Scan for the cell matching the given text and deliver its [X, Y] coordinate at center. 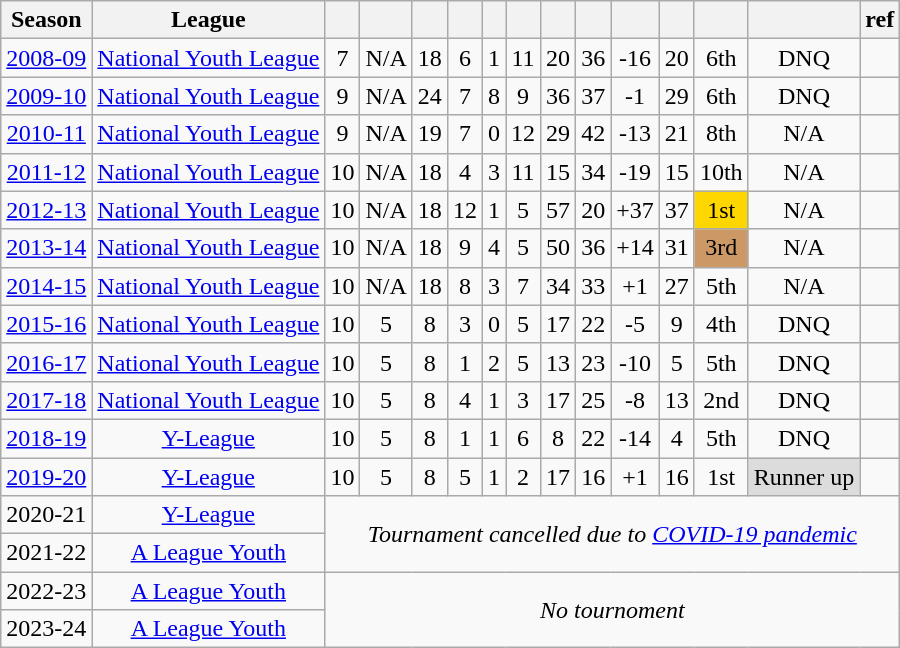
21 [676, 134]
-10 [636, 362]
+14 [636, 248]
2016-17 [46, 362]
-1 [636, 96]
31 [676, 248]
-16 [636, 58]
23 [594, 362]
2014-15 [46, 286]
2010-11 [46, 134]
2012-13 [46, 210]
League [208, 20]
2015-16 [46, 324]
2nd [721, 400]
2008-09 [46, 58]
25 [594, 400]
-19 [636, 172]
2017-18 [46, 400]
8th [721, 134]
-13 [636, 134]
-14 [636, 438]
24 [430, 96]
4th [721, 324]
10th [721, 172]
Tournament cancelled due to COVID-19 pandemic [612, 534]
2020-21 [46, 515]
50 [558, 248]
19 [430, 134]
2021-22 [46, 553]
2023-24 [46, 629]
No tournoment [612, 610]
57 [558, 210]
3rd [721, 248]
+37 [636, 210]
Runner up [804, 477]
ref [880, 20]
2011-12 [46, 172]
2019-20 [46, 477]
27 [676, 286]
2009-10 [46, 96]
42 [594, 134]
2013-14 [46, 248]
2018-19 [46, 438]
33 [594, 286]
-5 [636, 324]
Season [46, 20]
2022-23 [46, 591]
-8 [636, 400]
